Identify which cell holds the provided text, then report its [X, Y] central coordinate. 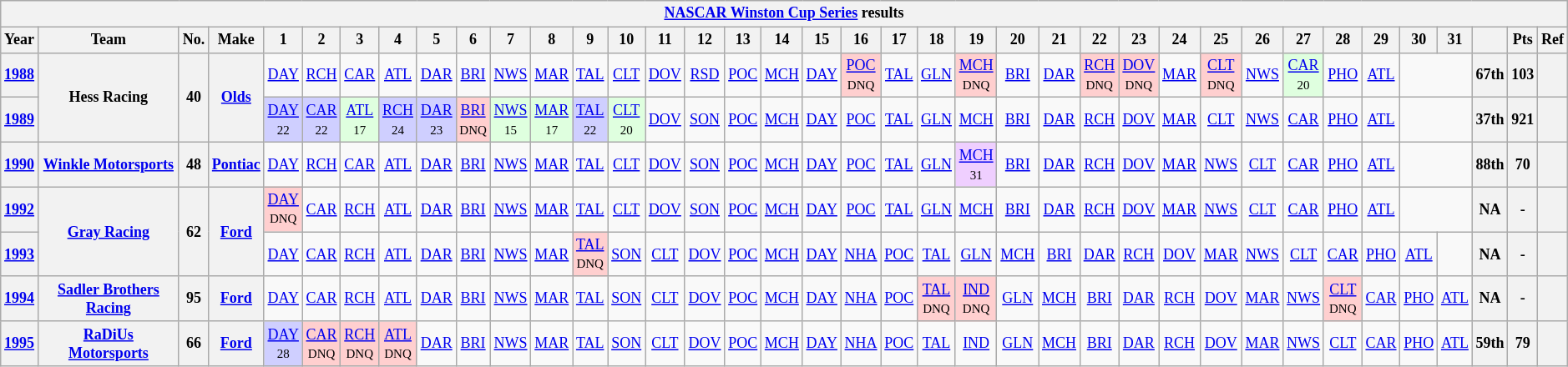
CARDNQ [321, 344]
26 [1262, 40]
66 [194, 344]
8 [552, 40]
19 [976, 40]
ATLDNQ [398, 344]
921 [1523, 120]
17 [899, 40]
48 [194, 164]
88th [1490, 164]
TAL22 [590, 120]
Year [20, 40]
25 [1221, 40]
24 [1180, 40]
62 [194, 232]
7 [511, 40]
20 [1018, 40]
DAY22 [283, 120]
Pts [1523, 40]
Ref [1553, 40]
1990 [20, 164]
1989 [20, 120]
37th [1490, 120]
16 [861, 40]
95 [194, 299]
59th [1490, 344]
RCH24 [398, 120]
1995 [20, 344]
MCHDNQ [976, 75]
40 [194, 97]
9 [590, 40]
3 [360, 40]
2 [321, 40]
IND [976, 344]
NWS15 [511, 120]
6 [473, 40]
12 [705, 40]
POCDNQ [861, 75]
BRIDNQ [473, 120]
1 [283, 40]
DAR23 [436, 120]
DOVDNQ [1139, 75]
29 [1381, 40]
18 [937, 40]
DAY28 [283, 344]
NASCAR Winston Cup Series results [784, 13]
21 [1060, 40]
13 [743, 40]
MCH31 [976, 164]
10 [626, 40]
31 [1455, 40]
22 [1099, 40]
23 [1139, 40]
RaDiUs Motorsports [109, 344]
67th [1490, 75]
1993 [20, 254]
15 [822, 40]
DAYDNQ [283, 209]
No. [194, 40]
ATL17 [360, 120]
Make [237, 40]
103 [1523, 75]
Winkle Motorsports [109, 164]
79 [1523, 344]
RSD [705, 75]
1994 [20, 299]
11 [665, 40]
INDDNQ [976, 299]
Team [109, 40]
Hess Racing [109, 97]
28 [1343, 40]
Pontiac [237, 164]
Sadler Brothers Racing [109, 299]
5 [436, 40]
30 [1419, 40]
14 [782, 40]
CAR22 [321, 120]
CAR20 [1304, 75]
1992 [20, 209]
70 [1523, 164]
4 [398, 40]
27 [1304, 40]
1988 [20, 75]
Olds [237, 97]
MAR17 [552, 120]
CLT20 [626, 120]
Gray Racing [109, 232]
